Locate the cell with the specified text and output its [X, Y] center coordinate. 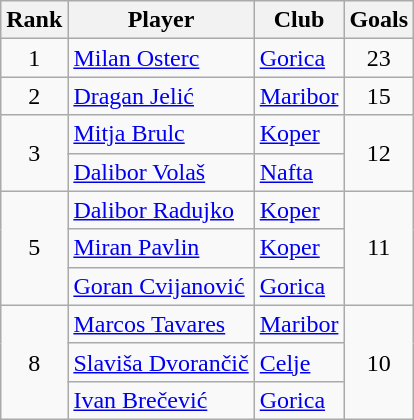
Club [299, 20]
Marcos Tavares [161, 324]
Dragan Jelić [161, 96]
15 [379, 96]
Player [161, 20]
Celje [299, 362]
Slaviša Dvorančič [161, 362]
Goals [379, 20]
23 [379, 58]
Dalibor Radujko [161, 210]
10 [379, 362]
5 [34, 248]
Ivan Brečević [161, 400]
2 [34, 96]
3 [34, 153]
Milan Osterc [161, 58]
8 [34, 362]
Nafta [299, 172]
Miran Pavlin [161, 248]
1 [34, 58]
Mitja Brulc [161, 134]
Rank [34, 20]
Goran Cvijanović [161, 286]
12 [379, 153]
11 [379, 248]
Dalibor Volaš [161, 172]
